For the text-containing cell, return its midpoint in (X, Y) coordinate format. 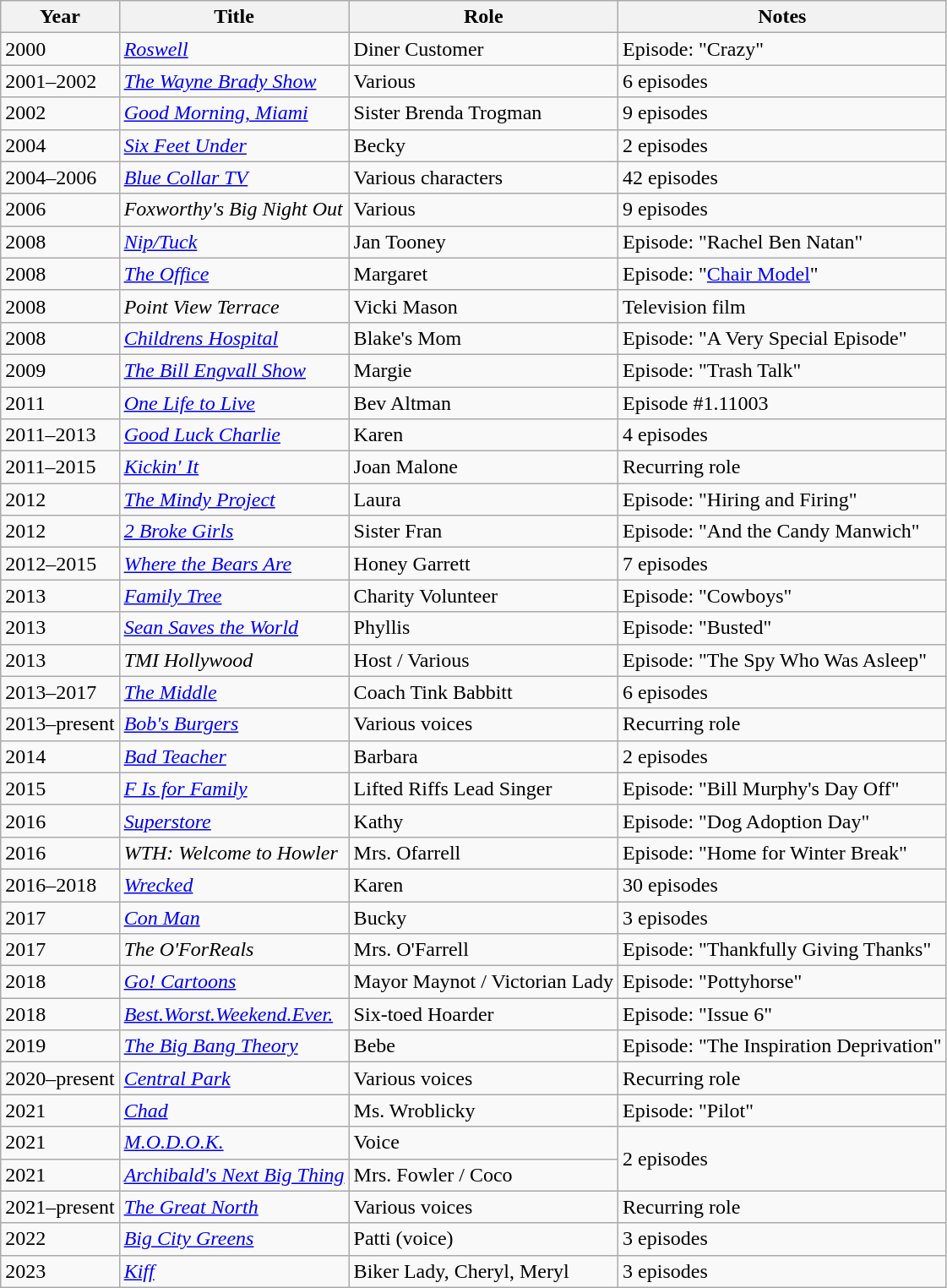
Episode: "Chair Model" (782, 274)
2012–2015 (60, 564)
2001–2002 (60, 81)
Kickin' It (234, 467)
Episode: "Trash Talk" (782, 370)
2016–2018 (60, 885)
2011–2015 (60, 467)
2011–2013 (60, 435)
2009 (60, 370)
Sean Saves the World (234, 628)
Role (483, 17)
Foxworthy's Big Night Out (234, 210)
30 episodes (782, 885)
Mayor Maynot / Victorian Lady (483, 982)
Archibald's Next Big Thing (234, 1175)
Television film (782, 306)
Mrs. O'Farrell (483, 950)
Family Tree (234, 596)
2014 (60, 756)
Diner Customer (483, 49)
Bob's Burgers (234, 724)
2000 (60, 49)
Episode: "Busted" (782, 628)
Phyllis (483, 628)
2013–2017 (60, 692)
Host / Various (483, 660)
The O'ForReals (234, 950)
Episode: "The Inspiration Deprivation" (782, 1046)
2011 (60, 403)
Jan Tooney (483, 242)
The Middle (234, 692)
Episode: "Home for Winter Break" (782, 853)
Go! Cartoons (234, 982)
2021–present (60, 1207)
Chad (234, 1111)
2019 (60, 1046)
4 episodes (782, 435)
Margaret (483, 274)
Honey Garrett (483, 564)
Good Morning, Miami (234, 113)
Coach Tink Babbitt (483, 692)
2006 (60, 210)
Barbara (483, 756)
The Office (234, 274)
Big City Greens (234, 1239)
Kiff (234, 1271)
2020–present (60, 1078)
Bebe (483, 1046)
Kathy (483, 821)
Episode: "Hiring and Firing" (782, 499)
F Is for Family (234, 789)
Title (234, 17)
WTH: Welcome to Howler (234, 853)
Episode: "Pilot" (782, 1111)
Laura (483, 499)
One Life to Live (234, 403)
2 Broke Girls (234, 532)
2015 (60, 789)
Episode: "The Spy Who Was Asleep" (782, 660)
TMI Hollywood (234, 660)
Episode #1.11003 (782, 403)
Nip/Tuck (234, 242)
7 episodes (782, 564)
Childrens Hospital (234, 338)
Point View Terrace (234, 306)
The Big Bang Theory (234, 1046)
Superstore (234, 821)
Lifted Riffs Lead Singer (483, 789)
Becky (483, 145)
Ms. Wroblicky (483, 1111)
Vicki Mason (483, 306)
Episode: "Issue 6" (782, 1014)
Con Man (234, 917)
Blue Collar TV (234, 177)
The Bill Engvall Show (234, 370)
Year (60, 17)
Voice (483, 1143)
Episode: "Thankfully Giving Thanks" (782, 950)
2023 (60, 1271)
The Wayne Brady Show (234, 81)
Bad Teacher (234, 756)
Notes (782, 17)
Sister Fran (483, 532)
Mrs. Ofarrell (483, 853)
Blake's Mom (483, 338)
Episode: "Crazy" (782, 49)
2004 (60, 145)
Episode: "Dog Adoption Day" (782, 821)
Central Park (234, 1078)
2004–2006 (60, 177)
Wrecked (234, 885)
2002 (60, 113)
Six-toed Hoarder (483, 1014)
Biker Lady, Cheryl, Meryl (483, 1271)
Bucky (483, 917)
2022 (60, 1239)
Best.Worst.Weekend.Ever. (234, 1014)
The Great North (234, 1207)
Margie (483, 370)
Sister Brenda Trogman (483, 113)
Episode: "Pottyhorse" (782, 982)
The Mindy Project (234, 499)
Various characters (483, 177)
Episode: "Cowboys" (782, 596)
Mrs. Fowler / Coco (483, 1175)
Joan Malone (483, 467)
Where the Bears Are (234, 564)
Six Feet Under (234, 145)
Episode: "Rachel Ben Natan" (782, 242)
Roswell (234, 49)
Patti (voice) (483, 1239)
2013–present (60, 724)
Charity Volunteer (483, 596)
Good Luck Charlie (234, 435)
Episode: "Bill Murphy's Day Off" (782, 789)
42 episodes (782, 177)
M.O.D.O.K. (234, 1143)
Bev Altman (483, 403)
Episode: "A Very Special Episode" (782, 338)
Episode: "And the Candy Manwich" (782, 532)
